Provide the [x, y] coordinate of the cell's center where the given text is located.  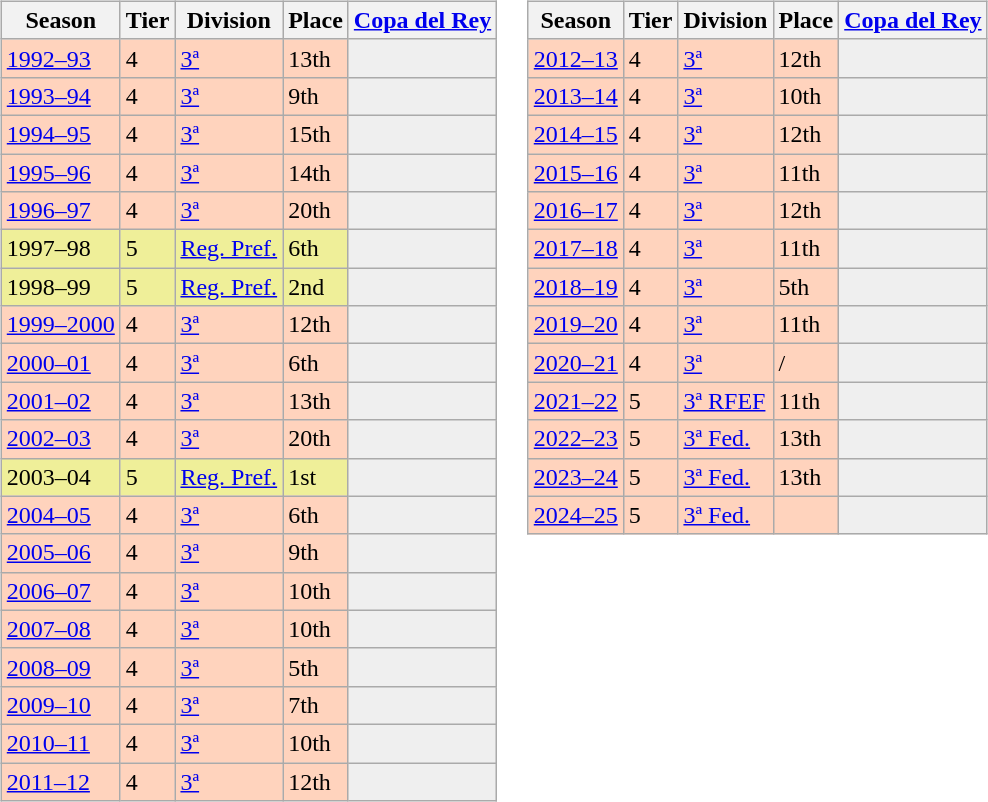
2nd [316, 287]
1994–95 [60, 134]
2007–08 [60, 629]
1993–94 [60, 96]
2014–15 [576, 134]
/ [806, 363]
7th [316, 705]
2017–18 [576, 249]
15th [316, 134]
2000–01 [60, 363]
2018–19 [576, 287]
2008–09 [60, 667]
2002–03 [60, 439]
1995–96 [60, 173]
2003–04 [60, 477]
1996–97 [60, 211]
2024–25 [576, 515]
2016–17 [576, 211]
2001–02 [60, 401]
1st [316, 477]
2004–05 [60, 515]
2015–16 [576, 173]
2012–13 [576, 58]
14th [316, 173]
1998–99 [60, 287]
1992–93 [60, 58]
2013–14 [576, 96]
2023–24 [576, 477]
2022–23 [576, 439]
2006–07 [60, 591]
1999–2000 [60, 325]
2005–06 [60, 553]
2009–10 [60, 705]
2020–21 [576, 363]
2011–12 [60, 781]
2010–11 [60, 743]
2021–22 [576, 401]
2019–20 [576, 325]
3ª RFEF [726, 401]
1997–98 [60, 249]
